Return [x, y] of the center of cell containing provided text 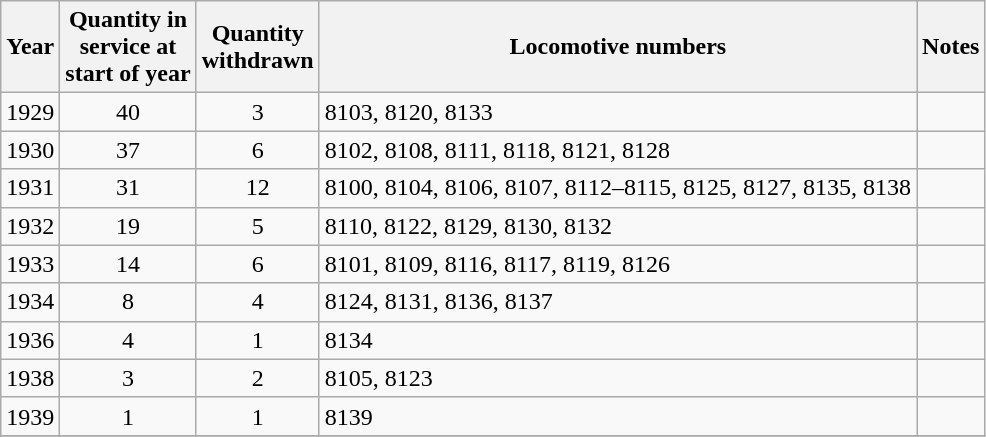
2 [258, 378]
8100, 8104, 8106, 8107, 8112–8115, 8125, 8127, 8135, 8138 [618, 188]
37 [128, 150]
40 [128, 112]
14 [128, 264]
Year [30, 47]
8110, 8122, 8129, 8130, 8132 [618, 226]
1931 [30, 188]
8 [128, 302]
19 [128, 226]
8101, 8109, 8116, 8117, 8119, 8126 [618, 264]
1938 [30, 378]
8139 [618, 416]
8103, 8120, 8133 [618, 112]
8102, 8108, 8111, 8118, 8121, 8128 [618, 150]
5 [258, 226]
Locomotive numbers [618, 47]
1934 [30, 302]
1932 [30, 226]
31 [128, 188]
8134 [618, 340]
1936 [30, 340]
1930 [30, 150]
8124, 8131, 8136, 8137 [618, 302]
12 [258, 188]
Quantitywithdrawn [258, 47]
1933 [30, 264]
1939 [30, 416]
Notes [951, 47]
8105, 8123 [618, 378]
1929 [30, 112]
Quantity inservice atstart of year [128, 47]
